Output the (x, y) coordinate of the center of the cell containing the given text.  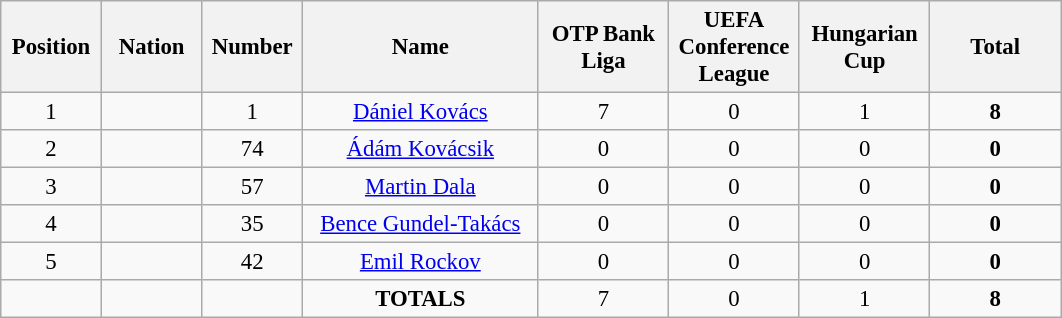
Hungarian Cup (864, 47)
Martin Dala (421, 187)
2 (52, 149)
Dániel Kovács (421, 112)
Number (252, 47)
OTP Bank Liga (604, 47)
Ádám Kovácsik (421, 149)
4 (52, 224)
Name (421, 47)
3 (52, 187)
Bence Gundel-Takács (421, 224)
Nation (152, 47)
Emil Rockov (421, 262)
Position (52, 47)
UEFA Conference League (734, 47)
TOTALS (421, 299)
Total (996, 47)
42 (252, 262)
5 (52, 262)
35 (252, 224)
57 (252, 187)
74 (252, 149)
